Output the [X, Y] coordinate of the center of the cell containing the given text.  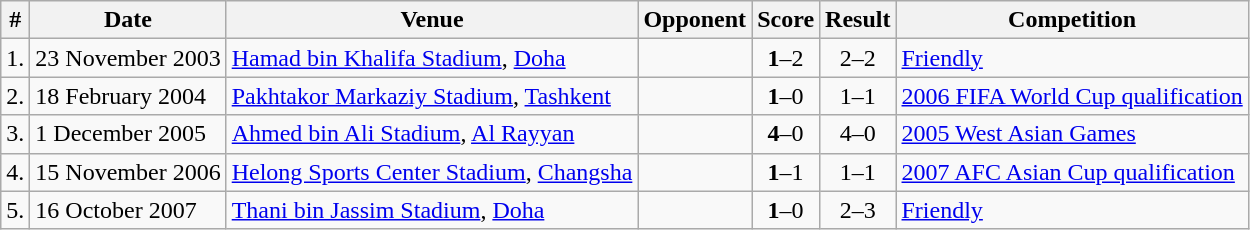
Venue [432, 20]
1. [16, 58]
Opponent [695, 20]
Helong Sports Center Stadium, Changsha [432, 172]
1–2 [786, 58]
2007 AFC Asian Cup qualification [1072, 172]
Date [128, 20]
2–2 [858, 58]
Ahmed bin Ali Stadium, Al Rayyan [432, 134]
Pakhtakor Markaziy Stadium, Tashkent [432, 96]
18 February 2004 [128, 96]
Thani bin Jassim Stadium, Doha [432, 210]
5. [16, 210]
# [16, 20]
23 November 2003 [128, 58]
15 November 2006 [128, 172]
Result [858, 20]
16 October 2007 [128, 210]
Hamad bin Khalifa Stadium, Doha [432, 58]
4. [16, 172]
2005 West Asian Games [1072, 134]
Score [786, 20]
2. [16, 96]
1 December 2005 [128, 134]
2006 FIFA World Cup qualification [1072, 96]
2–3 [858, 210]
Competition [1072, 20]
3. [16, 134]
